Return (x, y) of the center of cell containing provided text 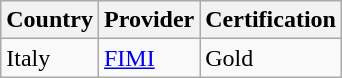
Italy (50, 58)
Certification (271, 20)
Country (50, 20)
Provider (148, 20)
FIMI (148, 58)
Gold (271, 58)
